Identify which cell holds the provided text, then report its [x, y] central coordinate. 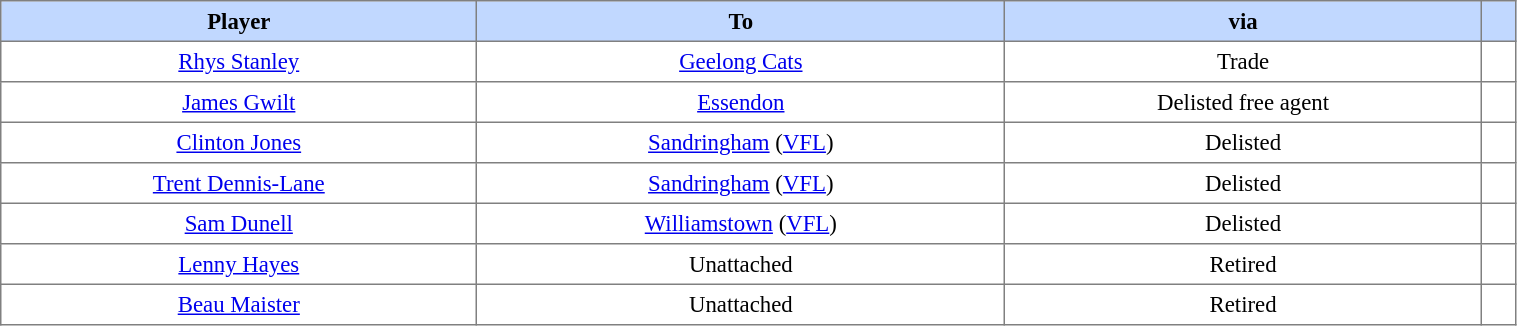
Geelong Cats [741, 61]
Sam Dunell [239, 223]
Lenny Hayes [239, 264]
Trade [1243, 61]
Clinton Jones [239, 142]
Trent Dennis-Lane [239, 183]
via [1243, 21]
Player [239, 21]
Williamstown (VFL) [741, 223]
Essendon [741, 102]
To [741, 21]
Delisted free agent [1243, 102]
Rhys Stanley [239, 61]
Beau Maister [239, 304]
James Gwilt [239, 102]
